Locate the cell with the specified text and output its [X, Y] center coordinate. 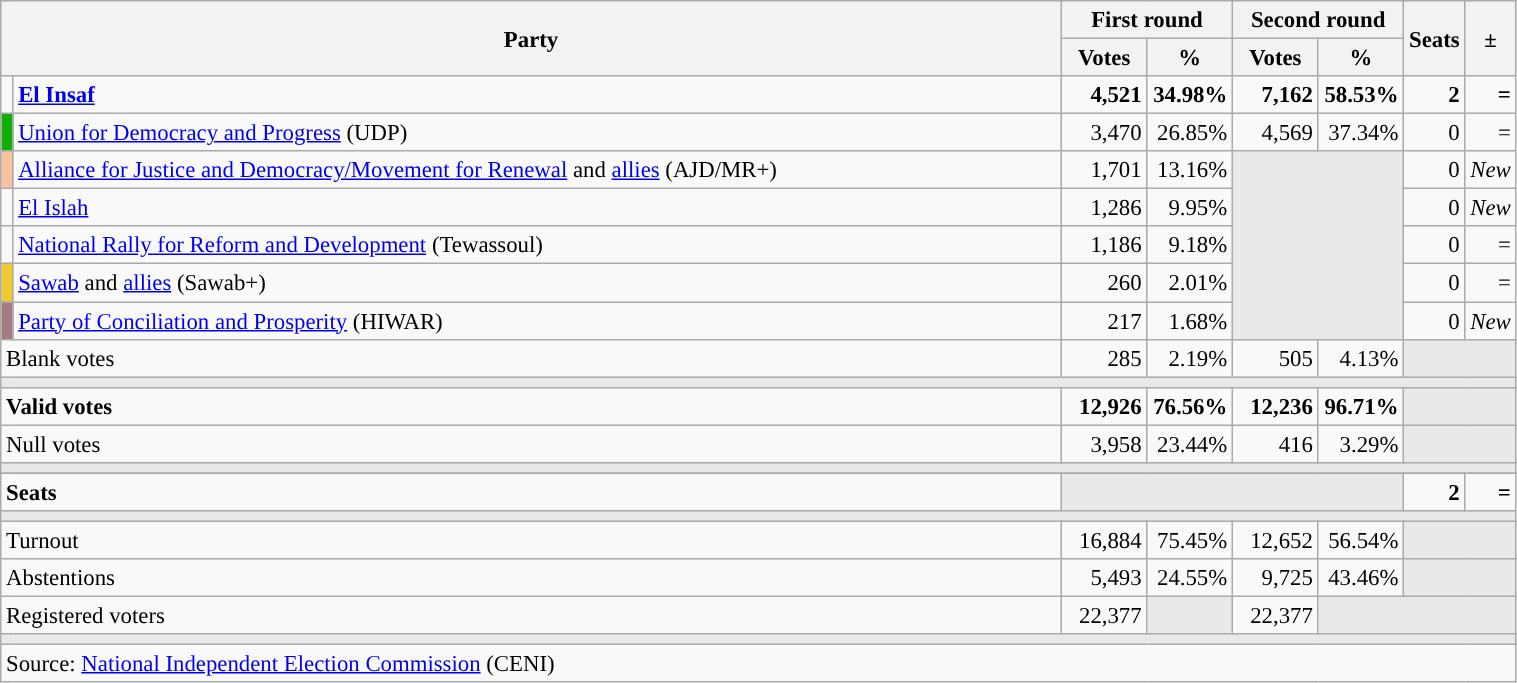
Valid votes [532, 406]
3,958 [1104, 444]
76.56% [1190, 406]
75.45% [1190, 540]
± [1490, 38]
1,186 [1104, 245]
3,470 [1104, 133]
56.54% [1361, 540]
12,652 [1276, 540]
13.16% [1190, 170]
4,521 [1104, 95]
Abstentions [532, 578]
5,493 [1104, 578]
9,725 [1276, 578]
3.29% [1361, 444]
Blank votes [532, 358]
4.13% [1361, 358]
217 [1104, 321]
Sawab and allies (Sawab+) [537, 283]
505 [1276, 358]
23.44% [1190, 444]
National Rally for Reform and Development (Tewassoul) [537, 245]
43.46% [1361, 578]
El Insaf [537, 95]
285 [1104, 358]
1.68% [1190, 321]
96.71% [1361, 406]
9.95% [1190, 208]
37.34% [1361, 133]
416 [1276, 444]
12,236 [1276, 406]
260 [1104, 283]
Second round [1318, 20]
2.19% [1190, 358]
34.98% [1190, 95]
First round [1146, 20]
2.01% [1190, 283]
4,569 [1276, 133]
Source: National Independent Election Commission (CENI) [758, 664]
Turnout [532, 540]
24.55% [1190, 578]
16,884 [1104, 540]
Registered voters [532, 616]
Alliance for Justice and Democracy/Movement for Renewal and allies (AJD/MR+) [537, 170]
Party of Conciliation and Prosperity (HIWAR) [537, 321]
58.53% [1361, 95]
12,926 [1104, 406]
26.85% [1190, 133]
7,162 [1276, 95]
El Islah [537, 208]
Null votes [532, 444]
Union for Democracy and Progress (UDP) [537, 133]
1,701 [1104, 170]
1,286 [1104, 208]
9.18% [1190, 245]
Party [532, 38]
